Pinpoint the cell where the given text exists, returning its (X, Y) midpoint coordinate. 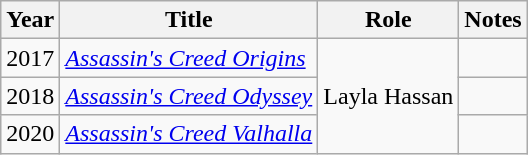
Title (189, 20)
Assassin's Creed Valhalla (189, 134)
Role (388, 20)
Assassin's Creed Origins (189, 58)
2017 (30, 58)
2018 (30, 96)
Layla Hassan (388, 96)
2020 (30, 134)
Year (30, 20)
Assassin's Creed Odyssey (189, 96)
Notes (493, 20)
